Pinpoint the cell where the given text exists, returning its (x, y) midpoint coordinate. 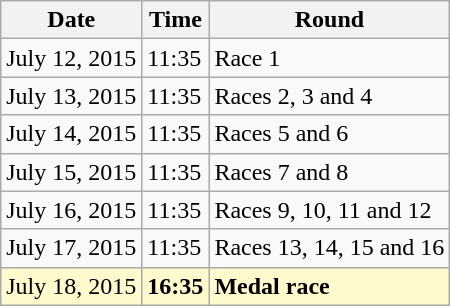
July 17, 2015 (72, 248)
Races 2, 3 and 4 (330, 96)
Date (72, 20)
July 16, 2015 (72, 210)
July 14, 2015 (72, 134)
Races 7 and 8 (330, 172)
July 18, 2015 (72, 286)
July 13, 2015 (72, 96)
Round (330, 20)
Races 13, 14, 15 and 16 (330, 248)
Time (176, 20)
Race 1 (330, 58)
Races 9, 10, 11 and 12 (330, 210)
16:35 (176, 286)
Races 5 and 6 (330, 134)
July 15, 2015 (72, 172)
Medal race (330, 286)
July 12, 2015 (72, 58)
